Return the (X, Y) coordinate for the center point of the cell that contains the specified text.  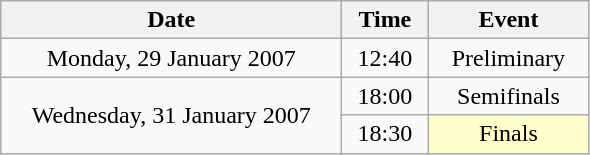
Time (385, 20)
Finals (508, 134)
Date (172, 20)
Event (508, 20)
Semifinals (508, 96)
Preliminary (508, 58)
18:30 (385, 134)
12:40 (385, 58)
18:00 (385, 96)
Wednesday, 31 January 2007 (172, 115)
Monday, 29 January 2007 (172, 58)
